Output the [X, Y] coordinate of the center of the cell containing the given text.  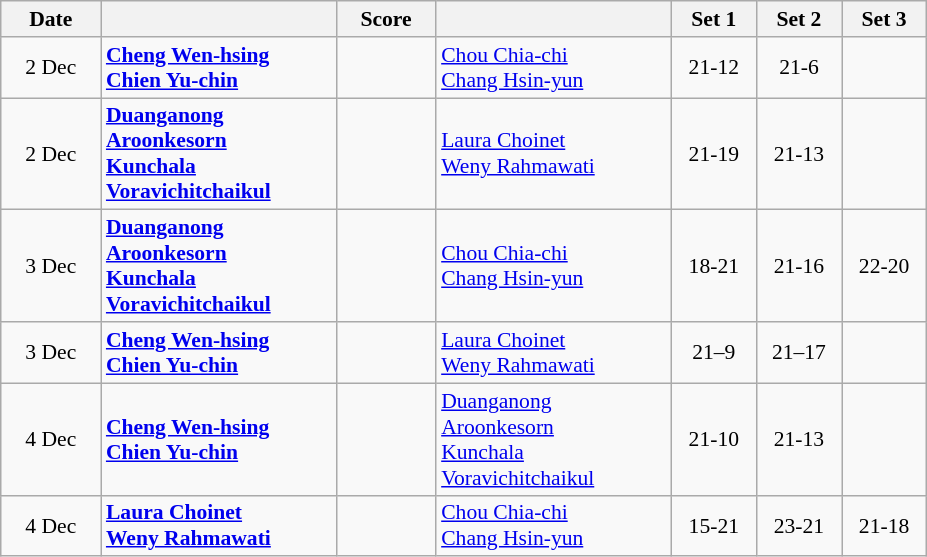
Set 3 [884, 19]
21-16 [798, 266]
21-10 [714, 439]
15-21 [714, 526]
Date [51, 19]
21-12 [714, 68]
Set 2 [798, 19]
21-18 [884, 526]
18-21 [714, 266]
Set 1 [714, 19]
21-6 [798, 68]
22-20 [884, 266]
Score [386, 19]
21–17 [798, 352]
23-21 [798, 526]
21-19 [714, 154]
21–9 [714, 352]
